Output the [x, y] coordinate of the center of the cell containing the given text.  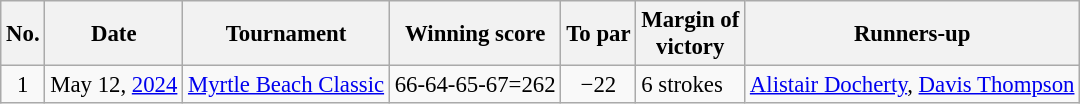
May 12, 2024 [114, 85]
−22 [598, 85]
Winning score [475, 34]
No. [23, 34]
To par [598, 34]
Myrtle Beach Classic [286, 85]
Tournament [286, 34]
6 strokes [690, 85]
Alistair Docherty, Davis Thompson [912, 85]
Runners-up [912, 34]
1 [23, 85]
66-64-65-67=262 [475, 85]
Margin ofvictory [690, 34]
Date [114, 34]
